Locate the cell with the specified text and output its [x, y] center coordinate. 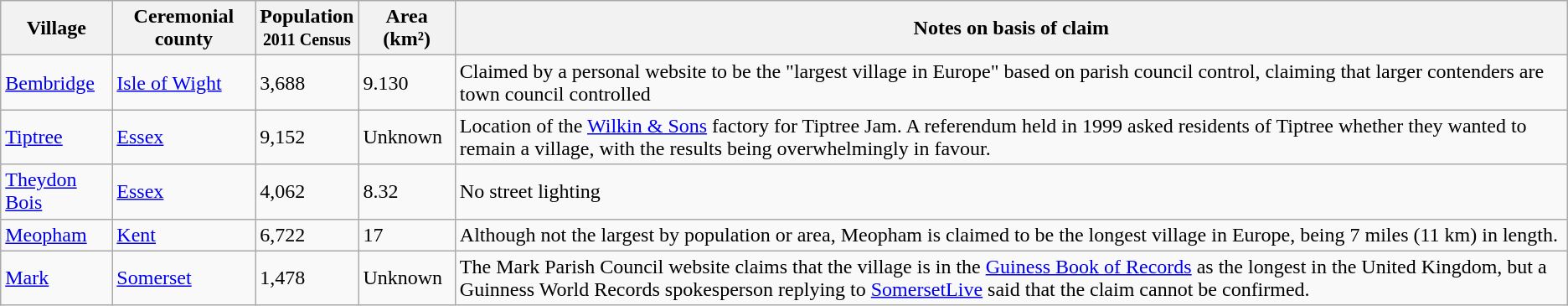
6,722 [307, 235]
9.130 [407, 82]
1,478 [307, 278]
Theydon Bois [57, 191]
Mark [57, 278]
9,152 [307, 137]
Village [57, 29]
3,688 [307, 82]
Although not the largest by population or area, Meopham is claimed to be the longest village in Europe, being 7 miles (11 km) in length. [1011, 235]
Area (km²) [407, 29]
Kent [184, 235]
Somerset [184, 278]
Notes on basis of claim [1011, 29]
Population2011 Census [307, 29]
Bembridge [57, 82]
17 [407, 235]
Tiptree [57, 137]
No street lighting [1011, 191]
4,062 [307, 191]
8.32 [407, 191]
Meopham [57, 235]
Ceremonial county [184, 29]
Isle of Wight [184, 82]
